Search for the cell housing the specified text and yield its [X, Y] center coordinate. 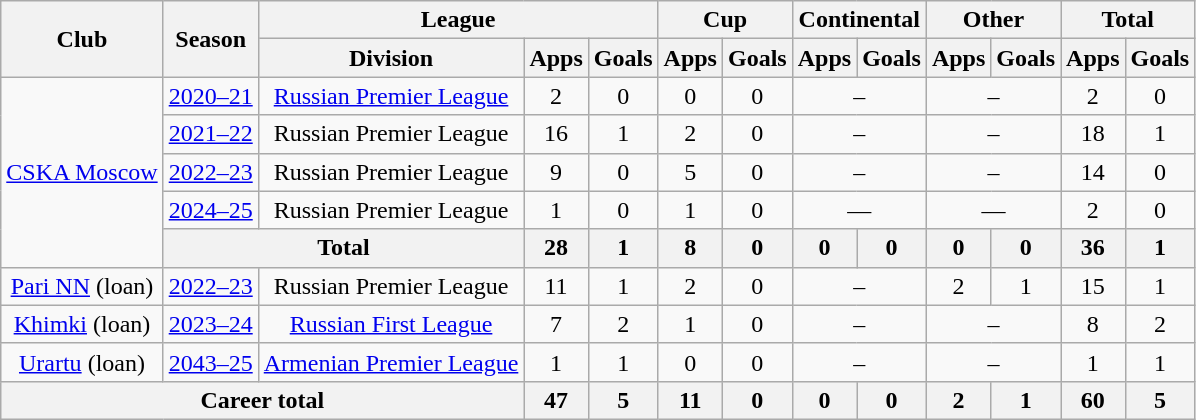
Other [993, 20]
League [458, 20]
Cup [725, 20]
2021–22 [210, 134]
18 [1093, 134]
Continental [859, 20]
14 [1093, 172]
CSKA Moscow [82, 172]
36 [1093, 248]
16 [556, 134]
2023–24 [210, 324]
47 [556, 400]
Khimki (loan) [82, 324]
Urartu (loan) [82, 362]
Season [210, 39]
2043–25 [210, 362]
Pari NN (loan) [82, 286]
Career total [262, 400]
Russian First League [391, 324]
Club [82, 39]
2024–25 [210, 210]
60 [1093, 400]
15 [1093, 286]
9 [556, 172]
7 [556, 324]
2020–21 [210, 96]
Armenian Premier League [391, 362]
28 [556, 248]
Division [391, 58]
